Find where the given text appears and provide that cell's center as [x, y] coordinate. 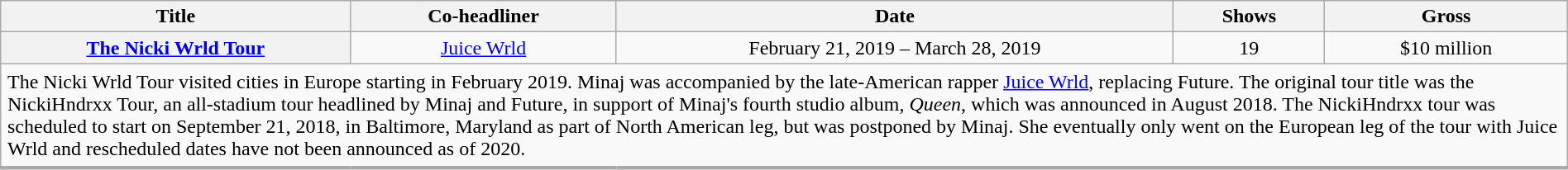
February 21, 2019 – March 28, 2019 [895, 48]
The Nicki Wrld Tour [175, 48]
Shows [1249, 17]
Gross [1446, 17]
Juice Wrld [483, 48]
19 [1249, 48]
Co-headliner [483, 17]
$10 million [1446, 48]
Date [895, 17]
Title [175, 17]
